Pinpoint the cell where the given text exists, returning its [X, Y] midpoint coordinate. 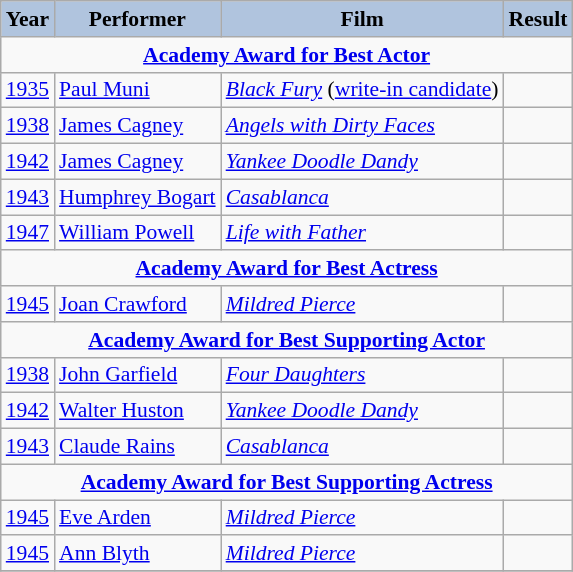
Humphrey Bogart [138, 197]
John Garfield [138, 375]
Life with Father [362, 233]
1947 [28, 233]
Eve Arden [138, 518]
Black Fury (write-in candidate) [362, 90]
Joan Crawford [138, 304]
Academy Award for Best Supporting Actress [287, 482]
Ann Blyth [138, 554]
Performer [138, 19]
Walter Huston [138, 411]
1935 [28, 90]
Result [538, 19]
Year [28, 19]
Angels with Dirty Faces [362, 126]
Four Daughters [362, 375]
Claude Rains [138, 447]
William Powell [138, 233]
Academy Award for Best Actress [287, 269]
Paul Muni [138, 90]
Academy Award for Best Actor [287, 55]
Film [362, 19]
Academy Award for Best Supporting Actor [287, 340]
